Extract the [x, y] coordinate from the center of the cell holding the provided text.  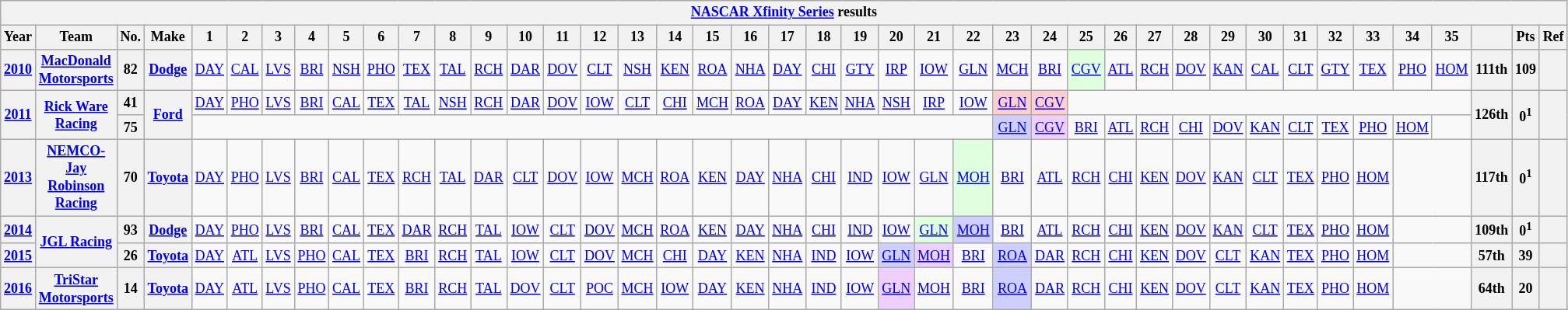
JGL Racing [76, 242]
25 [1086, 37]
Year [19, 37]
117th [1492, 177]
64th [1492, 289]
57th [1492, 255]
12 [600, 37]
109 [1526, 70]
21 [934, 37]
27 [1155, 37]
1 [209, 37]
2010 [19, 70]
16 [750, 37]
TriStar Motorsports [76, 289]
10 [525, 37]
Ref [1553, 37]
22 [973, 37]
29 [1228, 37]
24 [1051, 37]
MacDonald Motorsports [76, 70]
109th [1492, 230]
8 [453, 37]
No. [131, 37]
39 [1526, 255]
32 [1335, 37]
2016 [19, 289]
33 [1373, 37]
34 [1413, 37]
Ford [168, 115]
70 [131, 177]
28 [1191, 37]
75 [131, 127]
82 [131, 70]
13 [637, 37]
POC [600, 289]
111th [1492, 70]
7 [417, 37]
35 [1452, 37]
15 [713, 37]
18 [824, 37]
NEMCO-Jay Robinson Racing [76, 177]
4 [311, 37]
6 [381, 37]
2014 [19, 230]
126th [1492, 115]
Pts [1526, 37]
Team [76, 37]
2015 [19, 255]
2013 [19, 177]
Make [168, 37]
31 [1301, 37]
2 [244, 37]
5 [347, 37]
93 [131, 230]
NASCAR Xfinity Series results [784, 12]
41 [131, 103]
30 [1265, 37]
2011 [19, 115]
23 [1012, 37]
17 [788, 37]
9 [489, 37]
Rick Ware Racing [76, 115]
3 [279, 37]
11 [563, 37]
19 [860, 37]
